Detect which cell encompasses the target text, then output its [X, Y] center coordinate. 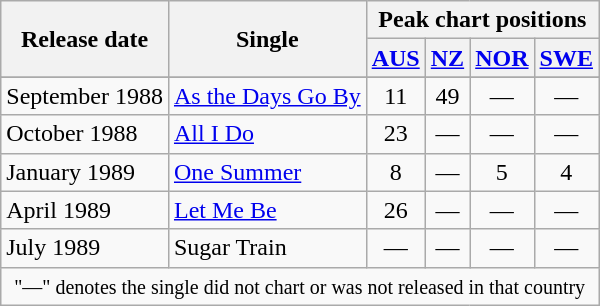
SWE [566, 58]
Single [267, 39]
July 1989 [85, 248]
5 [502, 172]
NOR [502, 58]
One Summer [267, 172]
49 [447, 96]
8 [396, 172]
26 [396, 210]
As the Days Go By [267, 96]
"—" denotes the single did not chart or was not released in that country [300, 286]
All I Do [267, 134]
AUS [396, 58]
September 1988 [85, 96]
Sugar Train [267, 248]
Release date [85, 39]
April 1989 [85, 210]
11 [396, 96]
January 1989 [85, 172]
NZ [447, 58]
4 [566, 172]
October 1988 [85, 134]
Let Me Be [267, 210]
Peak chart positions [482, 20]
23 [396, 134]
